Provide the (X, Y) coordinate of the cell's center where the given text is located.  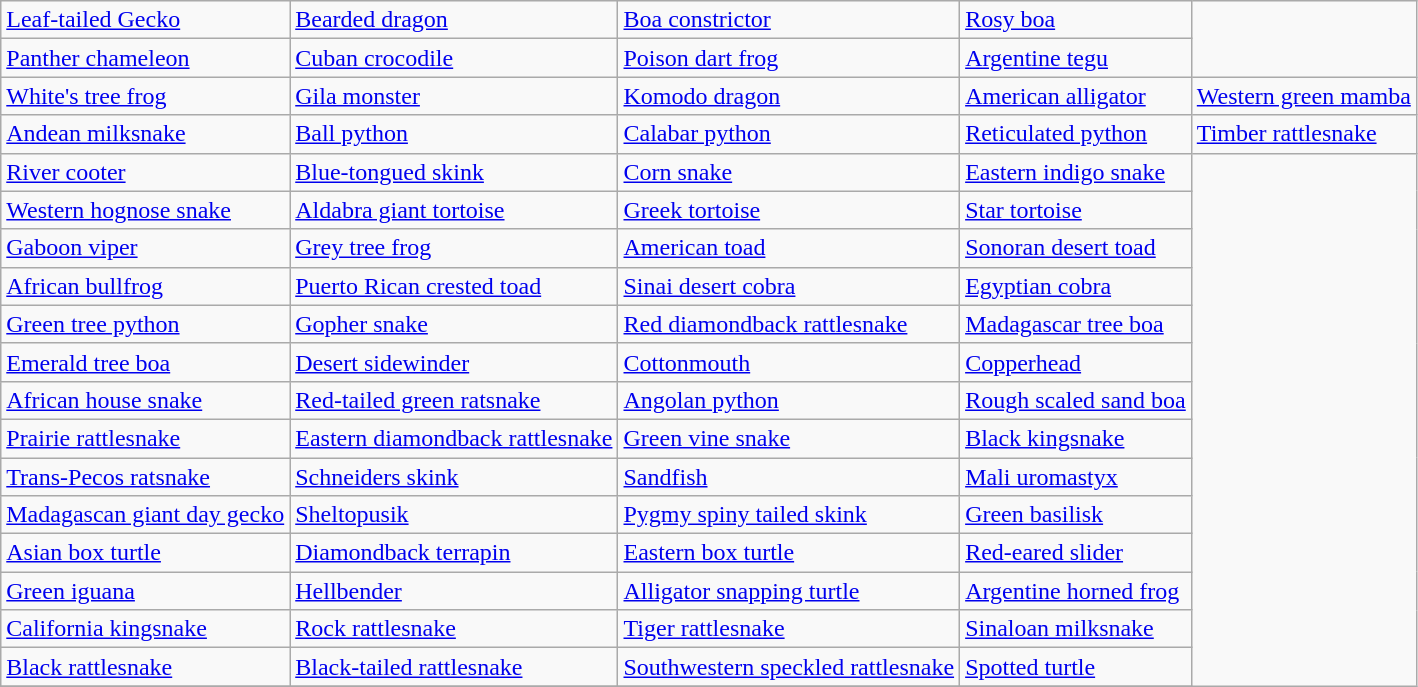
Desert sidewinder (454, 362)
Western hognose snake (146, 210)
Star tortoise (1076, 210)
Green tree python (146, 324)
Greek tortoise (789, 210)
Gaboon viper (146, 248)
Diamondback terrapin (454, 553)
Trans-Pecos ratsnake (146, 477)
Hellbender (454, 591)
Blue-tongued skink (454, 172)
California kingsnake (146, 629)
Argentine tegu (1076, 58)
Copperhead (1076, 362)
Gopher snake (454, 324)
Black-tailed rattlesnake (454, 667)
Aldabra giant tortoise (454, 210)
Madagascan giant day gecko (146, 515)
Rock rattlesnake (454, 629)
Eastern diamondback rattlesnake (454, 438)
White's tree frog (146, 96)
American alligator (1076, 96)
Schneiders skink (454, 477)
Andean milksnake (146, 134)
Sinai desert cobra (789, 286)
Grey tree frog (454, 248)
Sinaloan milksnake (1076, 629)
Red-eared slider (1076, 553)
Calabar python (789, 134)
Eastern box turtle (789, 553)
Pygmy spiny tailed skink (789, 515)
Emerald tree boa (146, 362)
African bullfrog (146, 286)
Green basilisk (1076, 515)
Gila monster (454, 96)
Mali uromastyx (1076, 477)
Bearded dragon (454, 20)
Cuban crocodile (454, 58)
Sandfish (789, 477)
Tiger rattlesnake (789, 629)
Komodo dragon (789, 96)
Puerto Rican crested toad (454, 286)
Spotted turtle (1076, 667)
Red diamondback rattlesnake (789, 324)
Western green mamba (1304, 96)
Black rattlesnake (146, 667)
Prairie rattlesnake (146, 438)
Corn snake (789, 172)
Southwestern speckled rattlesnake (789, 667)
Poison dart frog (789, 58)
Leaf-tailed Gecko (146, 20)
Eastern indigo snake (1076, 172)
Alligator snapping turtle (789, 591)
Cottonmouth (789, 362)
Reticulated python (1076, 134)
Green iguana (146, 591)
Angolan python (789, 400)
Timber rattlesnake (1304, 134)
Asian box turtle (146, 553)
Madagascar tree boa (1076, 324)
Egyptian cobra (1076, 286)
Ball python (454, 134)
Sheltopusik (454, 515)
Panther chameleon (146, 58)
Black kingsnake (1076, 438)
River cooter (146, 172)
American toad (789, 248)
Boa constrictor (789, 20)
Red-tailed green ratsnake (454, 400)
Argentine horned frog (1076, 591)
Sonoran desert toad (1076, 248)
Rosy boa (1076, 20)
African house snake (146, 400)
Green vine snake (789, 438)
Rough scaled sand boa (1076, 400)
